Identify which cell holds the provided text, then report its (X, Y) central coordinate. 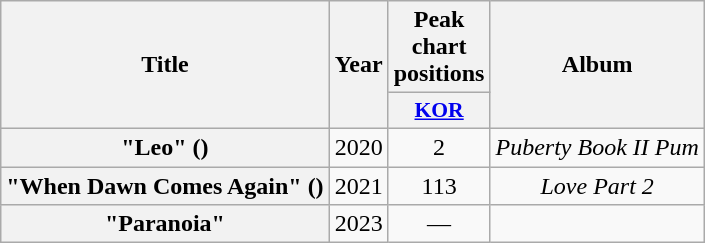
2023 (358, 224)
2021 (358, 185)
Love Part 2 (597, 185)
Peak chart positions (439, 47)
— (439, 224)
2020 (358, 147)
"When Dawn Comes Again" () (165, 185)
2 (439, 147)
Album (597, 65)
KOR (439, 111)
Year (358, 65)
Puberty Book II Pum (597, 147)
113 (439, 185)
Title (165, 65)
"Leo" () (165, 147)
"Paranoia" (165, 224)
